Locate the cell with the specified text and output its [X, Y] center coordinate. 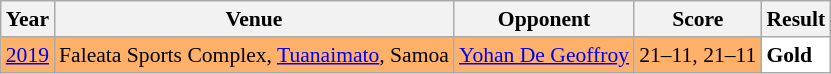
Result [796, 19]
2019 [28, 55]
Faleata Sports Complex, Tuanaimato, Samoa [254, 55]
Score [698, 19]
Venue [254, 19]
Yohan De Geoffroy [544, 55]
Year [28, 19]
21–11, 21–11 [698, 55]
Gold [796, 55]
Opponent [544, 19]
